Capture the cell that displays the provided text and extract its [X, Y] central coordinate. 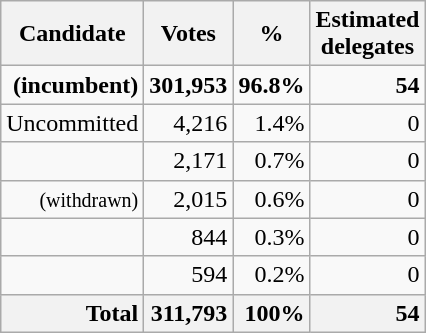
0.2% [272, 275]
% [272, 34]
844 [188, 237]
(withdrawn) [72, 199]
1.4% [272, 123]
2,015 [188, 199]
0.3% [272, 237]
594 [188, 275]
0.7% [272, 161]
96.8% [272, 85]
Total [72, 313]
0.6% [272, 199]
Uncommitted [72, 123]
(incumbent) [72, 85]
311,793 [188, 313]
Estimateddelegates [368, 34]
Candidate [72, 34]
4,216 [188, 123]
Votes [188, 34]
100% [272, 313]
2,171 [188, 161]
301,953 [188, 85]
